Search for the cell housing the specified text and yield its (X, Y) center coordinate. 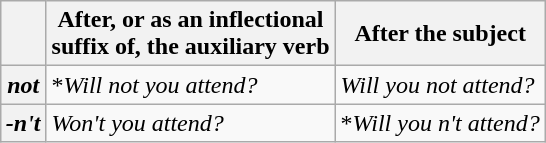
After the subject (440, 34)
not (23, 85)
Will you not attend? (440, 85)
-n't (23, 123)
*Will you n't attend? (440, 123)
*Will not you attend? (190, 85)
After, or as an inflectional suffix of, the auxiliary verb (190, 34)
Won't you attend? (190, 123)
